For the text-containing cell, return its midpoint in [X, Y] coordinate format. 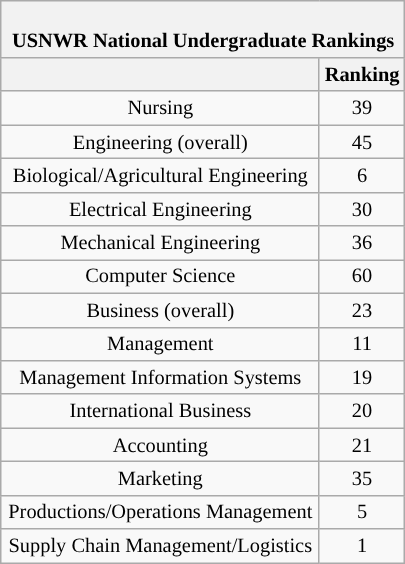
11 [362, 344]
USNWR National Undergraduate Rankings [203, 29]
30 [362, 209]
45 [362, 142]
36 [362, 243]
Management [160, 344]
Mechanical Engineering [160, 243]
Management Information Systems [160, 378]
6 [362, 176]
20 [362, 411]
5 [362, 512]
Business (overall) [160, 310]
Engineering (overall) [160, 142]
Supply Chain Management/Logistics [160, 546]
Electrical Engineering [160, 209]
Ranking [362, 75]
Accounting [160, 445]
Biological/Agricultural Engineering [160, 176]
19 [362, 378]
Marketing [160, 479]
21 [362, 445]
International Business [160, 411]
23 [362, 310]
Productions/Operations Management [160, 512]
39 [362, 108]
35 [362, 479]
Computer Science [160, 277]
1 [362, 546]
Nursing [160, 108]
60 [362, 277]
